From the cell containing the given text, extract its center point as [x, y] coordinate. 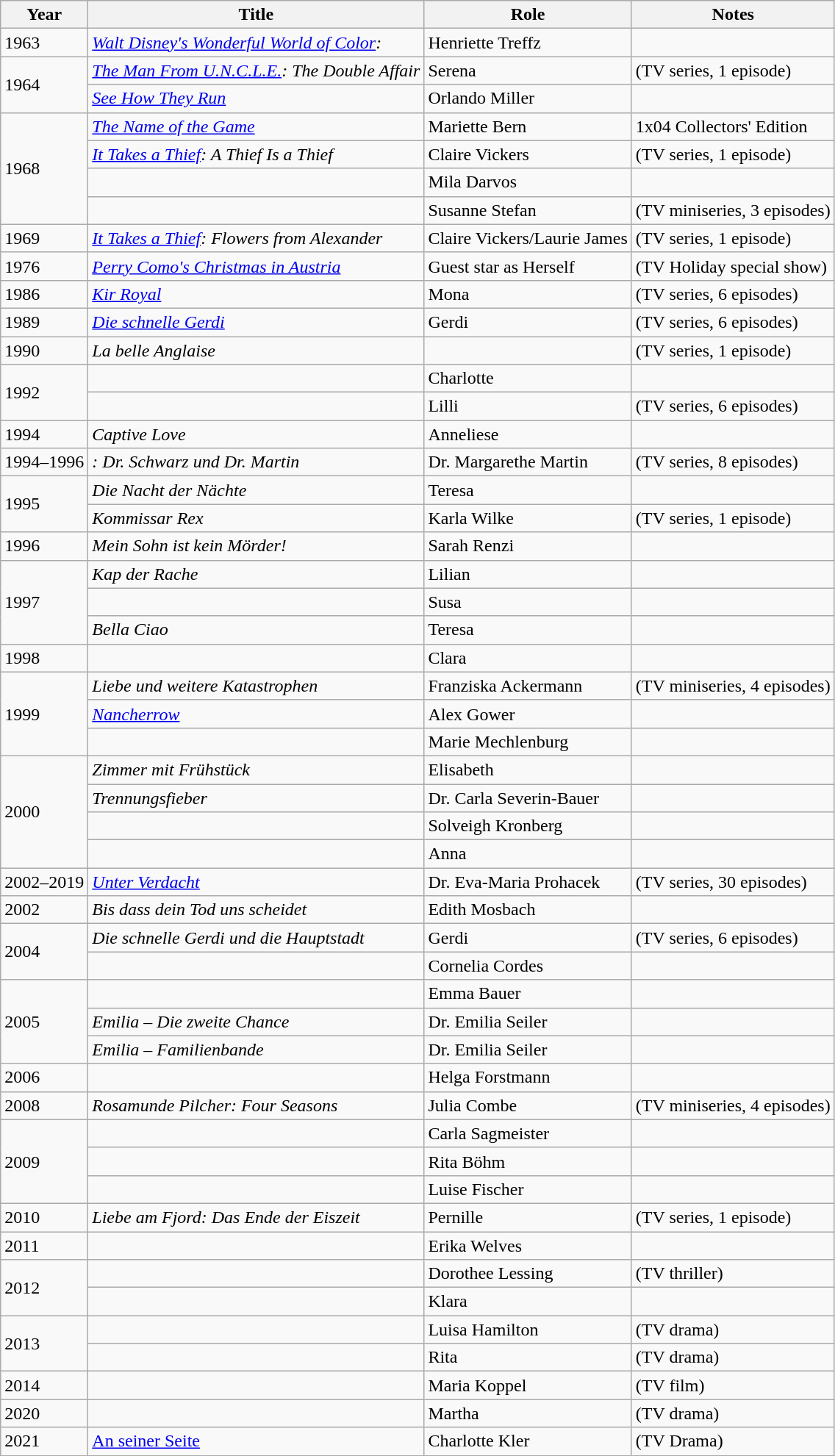
2005 [44, 1022]
2010 [44, 1217]
1999 [44, 714]
Mariette Bern [528, 126]
1997 [44, 602]
Susa [528, 602]
1989 [44, 322]
Claire Vickers [528, 154]
Lilian [528, 574]
2002 [44, 910]
2020 [44, 1413]
Bis dass dein Tod uns scheidet [256, 910]
Liebe am Fjord: Das Ende der Eiszeit [256, 1217]
1998 [44, 658]
Kommissar Rex [256, 518]
Henriette Treffz [528, 43]
Edith Mosbach [528, 910]
Die Nacht der Nächte [256, 490]
(TV series, 30 episodes) [733, 882]
Dr. Margarethe Martin [528, 462]
Dorothee Lessing [528, 1274]
1976 [44, 266]
Sarah Renzi [528, 546]
1x04 Collectors' Edition [733, 126]
Dr. Carla Severin-Bauer [528, 797]
2012 [44, 1288]
Solveigh Kronberg [528, 826]
(TV thriller) [733, 1274]
1968 [44, 168]
(TV miniseries, 3 episodes) [733, 210]
Anna [528, 854]
(TV series, 8 episodes) [733, 462]
Kir Royal [256, 294]
Unter Verdacht [256, 882]
2006 [44, 1077]
Alex Gower [528, 714]
Die schnelle Gerdi [256, 322]
Mila Darvos [528, 182]
1994 [44, 434]
La belle Anglaise [256, 351]
Klara [528, 1302]
Rita [528, 1358]
(TV Drama) [733, 1441]
Guest star as Herself [528, 266]
Martha [528, 1413]
The Name of the Game [256, 126]
1990 [44, 351]
1963 [44, 43]
Captive Love [256, 434]
Julia Combe [528, 1105]
Walt Disney's Wonderful World of Color: [256, 43]
(TV Holiday special show) [733, 266]
2013 [44, 1344]
Emilia – Die zweite Chance [256, 1022]
Role [528, 15]
Maria Koppel [528, 1385]
Serena [528, 71]
Elisabeth [528, 770]
Pernille [528, 1217]
See How They Run [256, 98]
2004 [44, 952]
Perry Como's Christmas in Austria [256, 266]
2002–2019 [44, 882]
Claire Vickers/Laurie James [528, 238]
Title [256, 15]
Kap der Rache [256, 574]
Erika Welves [528, 1246]
Anneliese [528, 434]
Marie Mechlenburg [528, 742]
Emilia – Familienbande [256, 1050]
2021 [44, 1441]
2014 [44, 1385]
1969 [44, 238]
Cornelia Cordes [528, 966]
1992 [44, 392]
1986 [44, 294]
1996 [44, 546]
Lilli [528, 406]
Mona [528, 294]
Liebe und weitere Katastrophen [256, 686]
It Takes a Thief: Flowers from Alexander [256, 238]
1964 [44, 85]
Susanne Stefan [528, 210]
(TV film) [733, 1385]
Charlotte Kler [528, 1441]
Orlando Miller [528, 98]
Franziska Ackermann [528, 686]
Luisa Hamilton [528, 1330]
An seiner Seite [256, 1441]
: Dr. Schwarz und Dr. Martin [256, 462]
2009 [44, 1161]
Nancherrow [256, 714]
Year [44, 15]
2008 [44, 1105]
The Man From U.N.C.L.E.: The Double Affair [256, 71]
1994–1996 [44, 462]
Zimmer mit Frühstück [256, 770]
Dr. Eva-Maria Prohacek [528, 882]
Helga Forstmann [528, 1077]
Charlotte [528, 379]
Notes [733, 15]
It Takes a Thief: A Thief Is a Thief [256, 154]
Mein Sohn ist kein Mörder! [256, 546]
Die schnelle Gerdi und die Hauptstadt [256, 938]
1995 [44, 504]
Karla Wilke [528, 518]
Trennungsfieber [256, 797]
2000 [44, 811]
Luise Fischer [528, 1189]
Rosamunde Pilcher: Four Seasons [256, 1105]
Carla Sagmeister [528, 1133]
2011 [44, 1246]
Clara [528, 658]
Bella Ciao [256, 630]
Rita Böhm [528, 1161]
Emma Bauer [528, 994]
